Extract the [x, y] coordinate from the center of the cell holding the provided text.  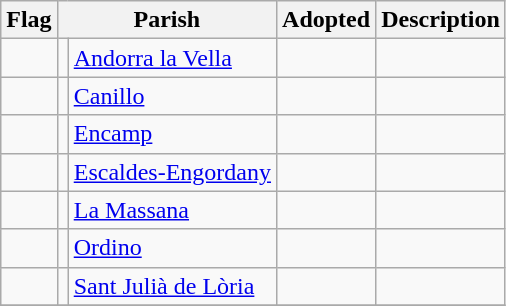
Encamp [172, 134]
Sant Julià de Lòria [172, 286]
Canillo [172, 96]
Flag [29, 20]
Andorra la Vella [172, 58]
Parish [166, 20]
Ordino [172, 248]
Escaldes-Engordany [172, 172]
Description [441, 20]
La Massana [172, 210]
Adopted [326, 20]
